Extract the [x, y] coordinate from the center of the cell holding the provided text.  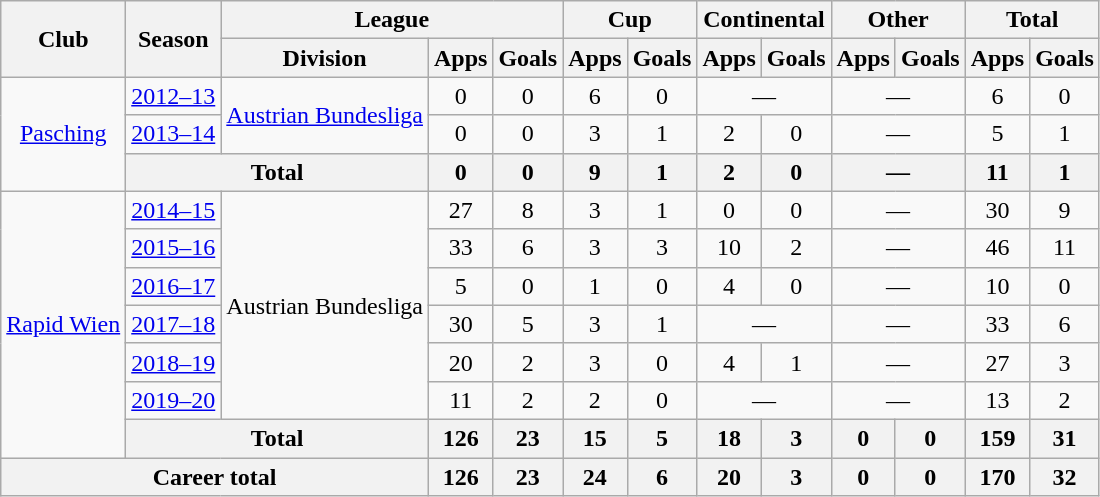
8 [528, 210]
Career total [215, 477]
2019–20 [174, 400]
159 [997, 438]
2018–19 [174, 362]
32 [1065, 477]
Continental [764, 20]
2015–16 [174, 248]
2012–13 [174, 96]
170 [997, 477]
13 [997, 400]
Cup [630, 20]
Pasching [64, 134]
2013–14 [174, 134]
Season [174, 39]
League [392, 20]
24 [595, 477]
Division [325, 58]
18 [729, 438]
Club [64, 39]
2014–15 [174, 210]
Rapid Wien [64, 324]
Other [898, 20]
46 [997, 248]
2017–18 [174, 324]
15 [595, 438]
31 [1065, 438]
2016–17 [174, 286]
